Capture the cell that displays the provided text and extract its [x, y] central coordinate. 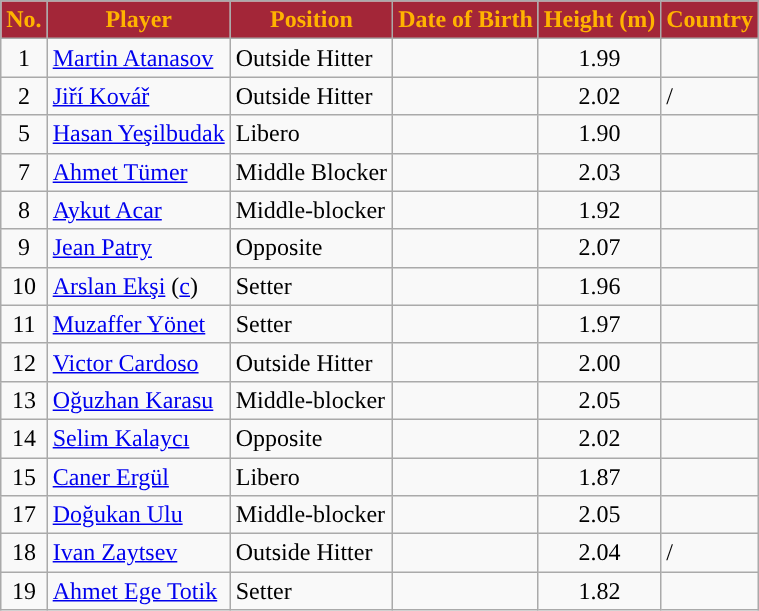
1.90 [599, 134]
13 [24, 400]
2.04 [599, 553]
Middle Blocker [311, 172]
Jiří Kovář [138, 96]
Aykut Acar [138, 210]
2 [24, 96]
1.96 [599, 286]
2.03 [599, 172]
8 [24, 210]
14 [24, 438]
1.97 [599, 324]
1 [24, 58]
1.99 [599, 58]
Ahmet Tümer [138, 172]
1.92 [599, 210]
Position [311, 20]
Country [710, 20]
Jean Patry [138, 248]
2.07 [599, 248]
Oğuzhan Karasu [138, 400]
Player [138, 20]
18 [24, 553]
Date of Birth [466, 20]
7 [24, 172]
Caner Ergül [138, 477]
Selim Kalaycı [138, 438]
Muzaffer Yönet [138, 324]
Height (m) [599, 20]
12 [24, 362]
1.87 [599, 477]
11 [24, 324]
15 [24, 477]
5 [24, 134]
Victor Cardoso [138, 362]
Ivan Zaytsev [138, 553]
2.00 [599, 362]
1.82 [599, 591]
19 [24, 591]
10 [24, 286]
Hasan Yeşilbudak [138, 134]
Doğukan Ulu [138, 515]
No. [24, 20]
17 [24, 515]
9 [24, 248]
Arslan Ekşi (c) [138, 286]
Martin Atanasov [138, 58]
Ahmet Ege Totik [138, 591]
